Determine the (X, Y) coordinate at the center of the cell enclosing the given text.  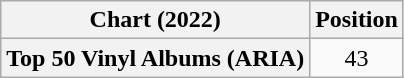
Position (357, 20)
Top 50 Vinyl Albums (ARIA) (156, 58)
Chart (2022) (156, 20)
43 (357, 58)
